Provide the [X, Y] coordinate of the cell's center where the given text is located.  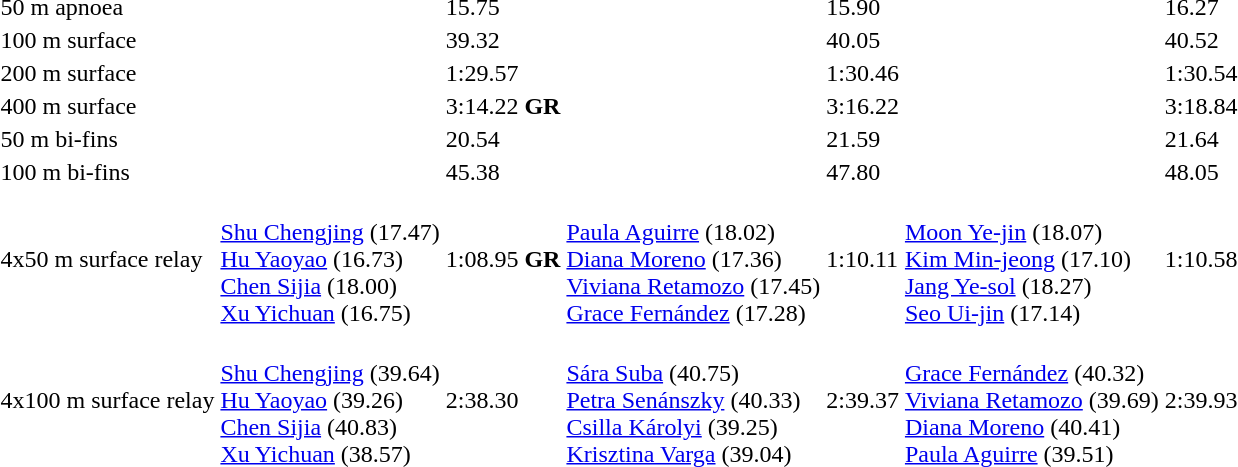
40.05 [863, 40]
1:29.57 [503, 73]
21.59 [863, 139]
3:14.22 GR [503, 106]
1:08.95 GR [503, 259]
45.38 [503, 172]
1:10.11 [863, 259]
20.54 [503, 139]
3:16.22 [863, 106]
1:30.46 [863, 73]
39.32 [503, 40]
Paula Aguirre (18.02)Diana Moreno (17.36)Viviana Retamozo (17.45)Grace Fernández (17.28) [694, 259]
47.80 [863, 172]
Shu Chengjing (17.47)Hu Yaoyao (16.73)Chen Sijia (18.00)Xu Yichuan (16.75) [330, 259]
Moon Ye-jin (18.07)Kim Min-jeong (17.10)Jang Ye-sol (18.27)Seo Ui-jin (17.14) [1032, 259]
